Search for the cell housing the specified text and yield its [x, y] center coordinate. 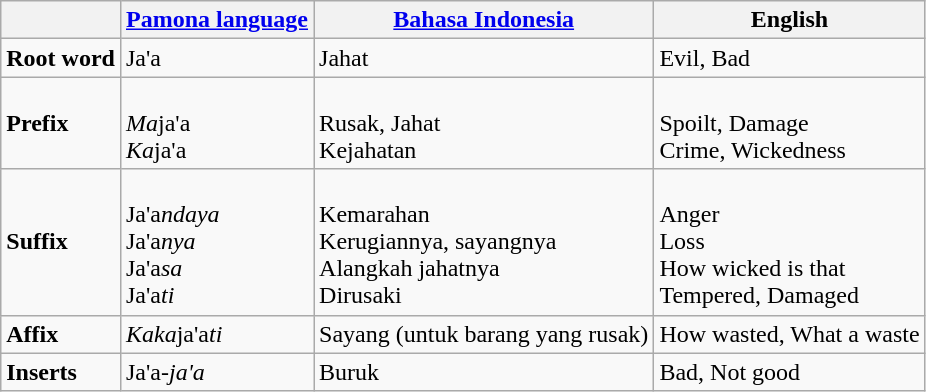
Rusak, Jahat Kejahatan [484, 123]
Evil, Bad [790, 58]
Ja'a-ja'a [216, 372]
English [790, 20]
Pamona language [216, 20]
Ja'a [216, 58]
Prefix [61, 123]
Affix [61, 334]
Maja'a Kaja'a [216, 123]
Jahat [484, 58]
Buruk [484, 372]
Kemarahan Kerugiannya, sayangnya Alangkah jahatnya Dirusaki [484, 242]
Bad, Not good [790, 372]
Sayang (untuk barang yang rusak) [484, 334]
How wasted, What a waste [790, 334]
Bahasa Indonesia [484, 20]
Suffix [61, 242]
Anger Loss How wicked is that Tempered, Damaged [790, 242]
Root word [61, 58]
Ja'andaya Ja'anya Ja'asa Ja'ati [216, 242]
Inserts [61, 372]
Kakaja'ati [216, 334]
Spoilt, Damage Crime, Wickedness [790, 123]
